Search for the cell housing the specified text and yield its (x, y) center coordinate. 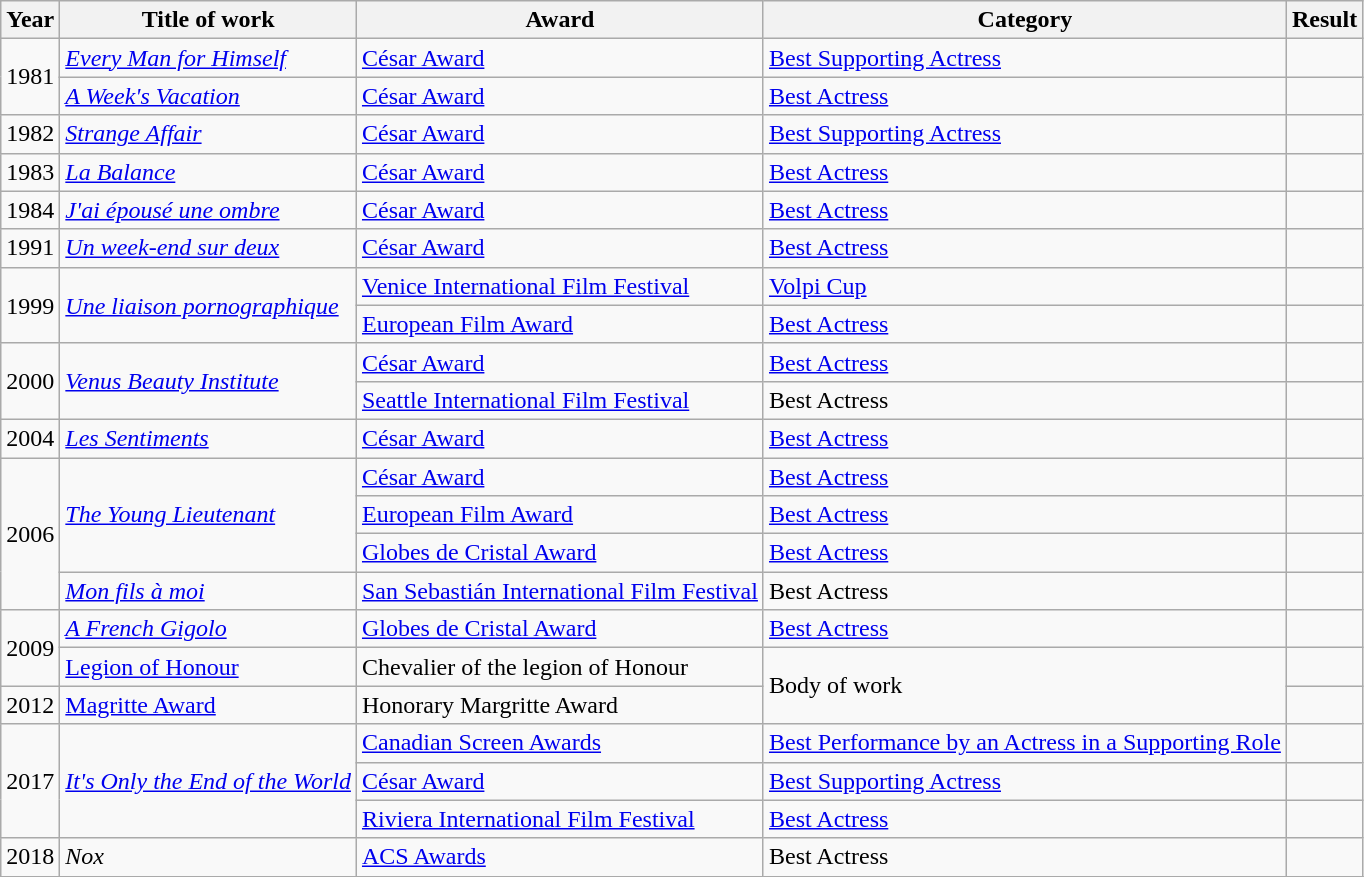
Body of work (1024, 686)
Honorary Margritte Award (560, 705)
Nox (208, 857)
2009 (30, 648)
Result (1324, 20)
Seattle International Film Festival (560, 400)
1991 (30, 248)
Title of work (208, 20)
San Sebastián International Film Festival (560, 591)
1999 (30, 305)
The Young Lieutenant (208, 515)
Magritte Award (208, 705)
Chevalier of the legion of Honour (560, 667)
Year (30, 20)
Mon fils à moi (208, 591)
2012 (30, 705)
J'ai épousé une ombre (208, 210)
Riviera International Film Festival (560, 819)
2004 (30, 438)
A Week's Vacation (208, 96)
Award (560, 20)
Category (1024, 20)
Strange Affair (208, 134)
1982 (30, 134)
2017 (30, 781)
A French Gigolo (208, 629)
1983 (30, 172)
Venus Beauty Institute (208, 381)
ACS Awards (560, 857)
2018 (30, 857)
2000 (30, 381)
1984 (30, 210)
Best Performance by an Actress in a Supporting Role (1024, 743)
Volpi Cup (1024, 286)
Une liaison pornographique (208, 305)
It's Only the End of the World (208, 781)
Every Man for Himself (208, 58)
2006 (30, 534)
Legion of Honour (208, 667)
Un week-end sur deux (208, 248)
La Balance (208, 172)
1981 (30, 77)
Canadian Screen Awards (560, 743)
Les Sentiments (208, 438)
Venice International Film Festival (560, 286)
